Determine the (x, y) coordinate at the center of the cell enclosing the given text.  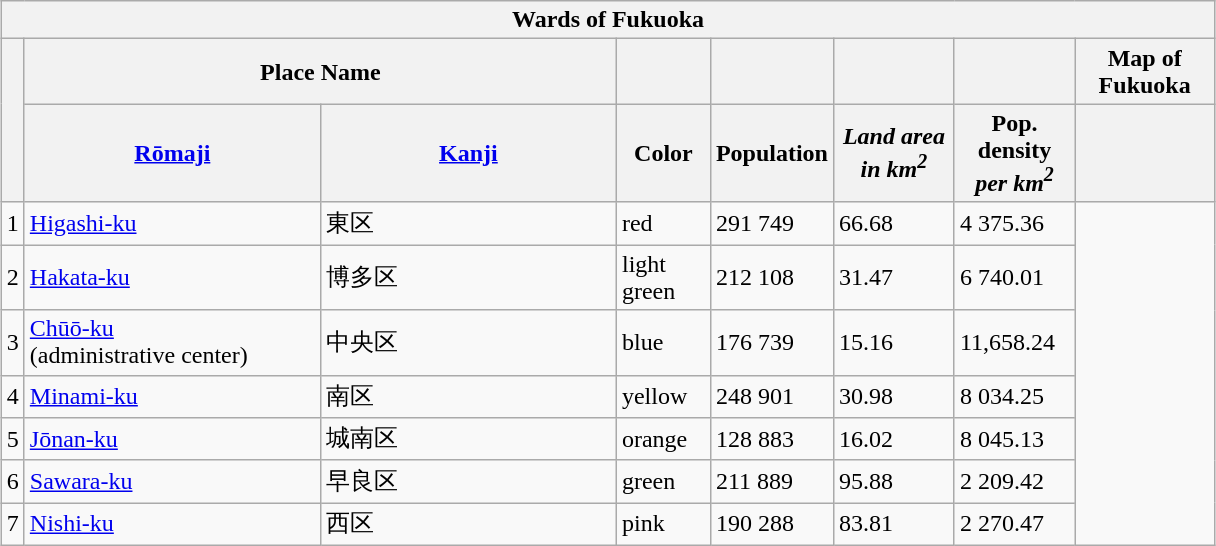
5 (12, 440)
Map of Fukuoka (1145, 72)
2 270.47 (1014, 524)
中央区 (468, 342)
6 740.01 (1014, 278)
2 (12, 278)
light green (663, 278)
yellow (663, 396)
6 (12, 482)
4 375.36 (1014, 224)
pink (663, 524)
Place Name (320, 72)
291 749 (772, 224)
190 288 (772, 524)
15.16 (894, 342)
東区 (468, 224)
博多区 (468, 278)
248 901 (772, 396)
Minami-ku (172, 396)
83.81 (894, 524)
blue (663, 342)
Sawara-ku (172, 482)
Chūō-ku(administrative center) (172, 342)
Jōnan-ku (172, 440)
Kanji (468, 154)
4 (12, 396)
Nishi-ku (172, 524)
Rōmaji (172, 154)
30.98 (894, 396)
red (663, 224)
Wards of Fukuoka (608, 20)
早良区 (468, 482)
7 (12, 524)
1 (12, 224)
南区 (468, 396)
Pop. densityper km2 (1014, 154)
95.88 (894, 482)
城南区 (468, 440)
Hakata-ku (172, 278)
3 (12, 342)
orange (663, 440)
11,658.24 (1014, 342)
green (663, 482)
8 034.25 (1014, 396)
212 108 (772, 278)
176 739 (772, 342)
2 209.42 (1014, 482)
Color (663, 154)
31.47 (894, 278)
8 045.13 (1014, 440)
128 883 (772, 440)
66.68 (894, 224)
Higashi-ku (172, 224)
西区 (468, 524)
Land area in km2 (894, 154)
Population (772, 154)
211 889 (772, 482)
16.02 (894, 440)
